Provide the (X, Y) coordinate of the cell's center where the given text is located.  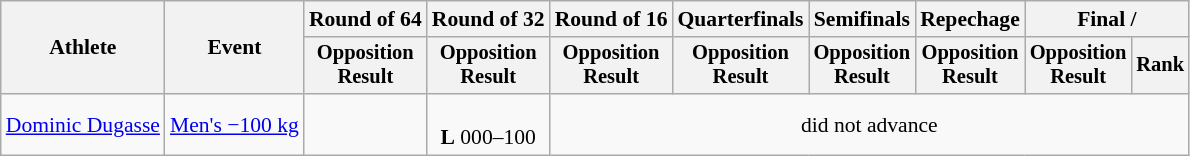
Repechage (970, 19)
Semifinals (862, 19)
L 000–100 (488, 124)
Event (234, 48)
Final / (1107, 19)
Men's −100 kg (234, 124)
did not advance (870, 124)
Athlete (83, 48)
Quarterfinals (741, 19)
Dominic Dugasse (83, 124)
Round of 16 (612, 19)
Round of 32 (488, 19)
Round of 64 (366, 19)
Rank (1160, 66)
